Determine the [x, y] coordinate at the center of the cell enclosing the given text.  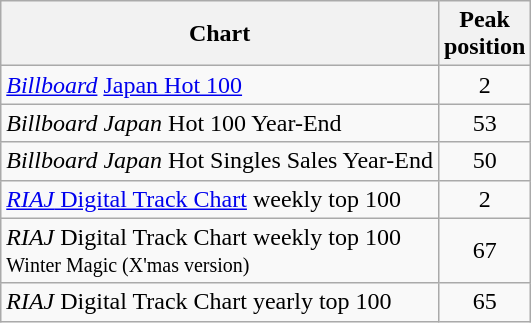
Billboard Japan Hot 100 [220, 85]
Chart [220, 34]
53 [484, 123]
RIAJ Digital Track Chart weekly top 100 [220, 199]
RIAJ Digital Track Chart yearly top 100 [220, 302]
RIAJ Digital Track Chart weekly top 100Winter Magic (X'mas version) [220, 250]
67 [484, 250]
50 [484, 161]
65 [484, 302]
Billboard Japan Hot Singles Sales Year-End [220, 161]
Peakposition [484, 34]
Billboard Japan Hot 100 Year-End [220, 123]
